Provide the (X, Y) coordinate of the cell's center where the given text is located.  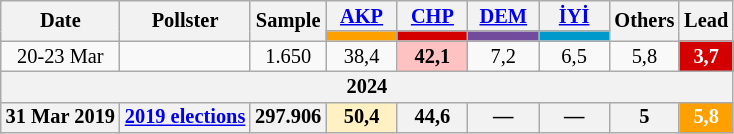
Others (645, 20)
CHP (432, 16)
6,5 (574, 56)
50,4 (362, 118)
İYİ (574, 16)
AKP (362, 16)
42,1 (432, 56)
44,6 (432, 118)
297.906 (288, 118)
2024 (367, 86)
Date (60, 20)
2019 elections (185, 118)
31 Mar 2019 (60, 118)
DEM (504, 16)
Sample (288, 20)
1.650 (288, 56)
38,4 (362, 56)
20-23 Mar (60, 56)
3,7 (706, 56)
Pollster (185, 20)
Lead (706, 20)
7,2 (504, 56)
5 (645, 118)
